Extract the (x, y) coordinate from the center of the cell holding the provided text.  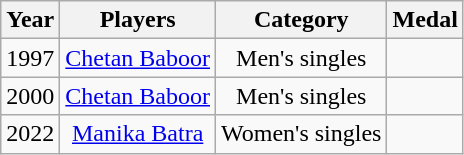
Medal (425, 20)
Category (302, 20)
2000 (30, 96)
Manika Batra (138, 134)
Year (30, 20)
1997 (30, 58)
Women's singles (302, 134)
2022 (30, 134)
Players (138, 20)
